For the text-containing cell, return its midpoint in [x, y] coordinate format. 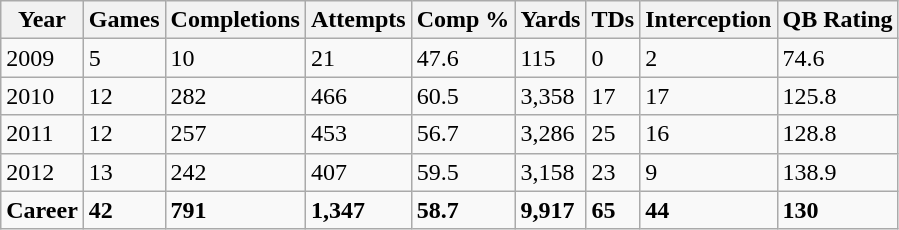
9 [708, 172]
257 [235, 134]
2012 [42, 172]
Interception [708, 20]
3,158 [550, 172]
2 [708, 58]
2009 [42, 58]
282 [235, 96]
2010 [42, 96]
128.8 [838, 134]
56.7 [463, 134]
Year [42, 20]
Completions [235, 20]
59.5 [463, 172]
16 [708, 134]
QB Rating [838, 20]
407 [358, 172]
44 [708, 210]
242 [235, 172]
Attempts [358, 20]
Games [124, 20]
13 [124, 172]
25 [613, 134]
5 [124, 58]
21 [358, 58]
115 [550, 58]
74.6 [838, 58]
138.9 [838, 172]
0 [613, 58]
3,358 [550, 96]
60.5 [463, 96]
TDs [613, 20]
791 [235, 210]
2011 [42, 134]
453 [358, 134]
47.6 [463, 58]
Yards [550, 20]
3,286 [550, 134]
58.7 [463, 210]
Career [42, 210]
Comp % [463, 20]
10 [235, 58]
125.8 [838, 96]
1,347 [358, 210]
42 [124, 210]
466 [358, 96]
9,917 [550, 210]
23 [613, 172]
130 [838, 210]
65 [613, 210]
